Locate the cell with the specified text and output its [x, y] center coordinate. 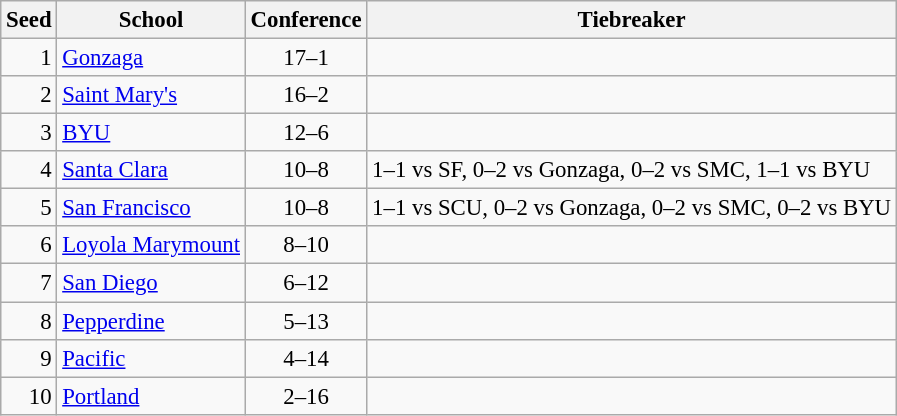
Loyola Marymount [151, 245]
2 [29, 95]
Saint Mary's [151, 95]
9 [29, 358]
Conference [306, 20]
Pepperdine [151, 321]
BYU [151, 133]
10 [29, 396]
San Diego [151, 283]
8–10 [306, 245]
7 [29, 283]
Seed [29, 20]
1 [29, 58]
Portland [151, 396]
School [151, 20]
5 [29, 208]
17–1 [306, 58]
Pacific [151, 358]
6–12 [306, 283]
4 [29, 170]
1–1 vs SCU, 0–2 vs Gonzaga, 0–2 vs SMC, 0–2 vs BYU [632, 208]
6 [29, 245]
12–6 [306, 133]
5–13 [306, 321]
1–1 vs SF, 0–2 vs Gonzaga, 0–2 vs SMC, 1–1 vs BYU [632, 170]
Santa Clara [151, 170]
San Francisco [151, 208]
3 [29, 133]
Gonzaga [151, 58]
2–16 [306, 396]
16–2 [306, 95]
Tiebreaker [632, 20]
4–14 [306, 358]
8 [29, 321]
